For the text-containing cell, return its midpoint in (X, Y) coordinate format. 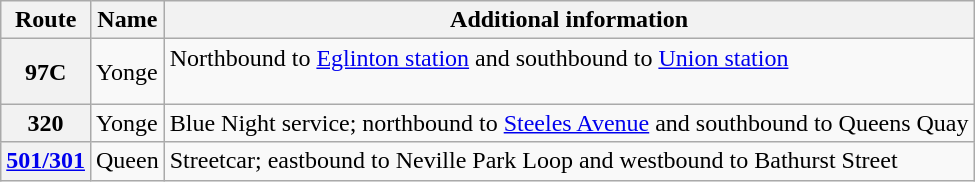
Additional information (569, 20)
Route (46, 20)
320 (46, 123)
501/301 (46, 161)
Northbound to Eglinton station and southbound to Union station (569, 72)
Blue Night service; northbound to Steeles Avenue and southbound to Queens Quay (569, 123)
Queen (127, 161)
Streetcar; eastbound to Neville Park Loop and westbound to Bathurst Street (569, 161)
97C (46, 72)
Name (127, 20)
